Extract the (x, y) coordinate from the center of the cell holding the provided text.  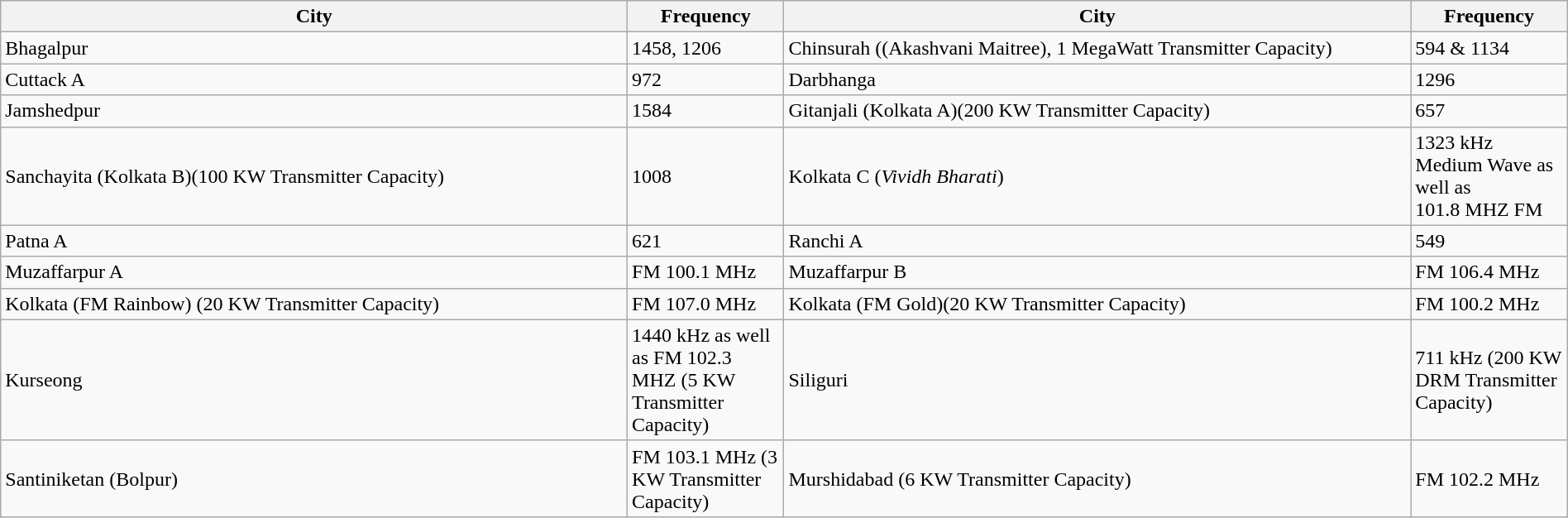
FM 100.2 MHz (1489, 304)
Kolkata C (Vividh Bharati) (1097, 175)
594 & 1134 (1489, 48)
972 (706, 79)
549 (1489, 241)
Siliguri (1097, 380)
1008 (706, 175)
FM 102.2 MHz (1489, 478)
Kurseong (314, 380)
1296 (1489, 79)
FM 100.1 MHz (706, 272)
Patna A (314, 241)
Jamshedpur (314, 111)
Santiniketan (Bolpur) (314, 478)
Ranchi A (1097, 241)
Gitanjali (Kolkata A)(200 KW Transmitter Capacity) (1097, 111)
Murshidabad (6 KW Transmitter Capacity) (1097, 478)
Bhagalpur (314, 48)
Muzaffarpur A (314, 272)
1584 (706, 111)
Cuttack A (314, 79)
Kolkata (FM Gold)(20 KW Transmitter Capacity) (1097, 304)
Chinsurah ((Akashvani Maitree), 1 MegaWatt Transmitter Capacity) (1097, 48)
657 (1489, 111)
FM 107.0 MHz (706, 304)
Kolkata (FM Rainbow) (20 KW Transmitter Capacity) (314, 304)
FM 103.1 MHz (3 KW Transmitter Capacity) (706, 478)
1458, 1206 (706, 48)
1323 kHz Medium Wave as well as 101.8 MHZ FM (1489, 175)
Sanchayita (Kolkata B)(100 KW Transmitter Capacity) (314, 175)
621 (706, 241)
711 kHz (200 KW DRM Transmitter Capacity) (1489, 380)
1440 kHz as well as FM 102.3 MHZ (5 KW Transmitter Capacity) (706, 380)
Darbhanga (1097, 79)
FM 106.4 MHz (1489, 272)
Muzaffarpur B (1097, 272)
